Return (x, y) of the center of cell containing provided text 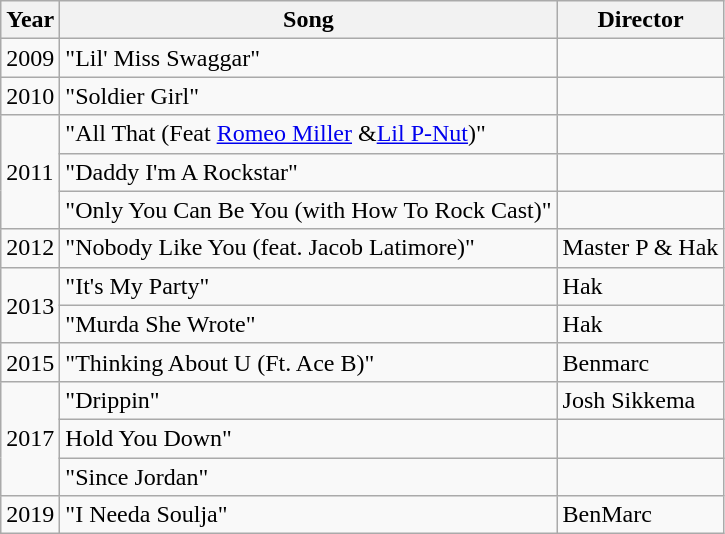
Year (30, 20)
"Thinking About U (Ft. Ace B)" (308, 362)
"All That (Feat Romeo Miller &Lil P-Nut)" (308, 134)
2013 (30, 305)
Benmarc (640, 362)
2015 (30, 362)
2010 (30, 96)
"Drippin" (308, 400)
"Only You Can Be You (with How To Rock Cast)" (308, 210)
Song (308, 20)
2009 (30, 58)
2012 (30, 248)
"I Needa Soulja" (308, 515)
"Lil' Miss Swaggar" (308, 58)
"Daddy I'm A Rockstar" (308, 172)
Josh Sikkema (640, 400)
BenMarc (640, 515)
"It's My Party" (308, 286)
"Nobody Like You (feat. Jacob Latimore)" (308, 248)
"Since Jordan" (308, 477)
Director (640, 20)
2011 (30, 172)
"Murda She Wrote" (308, 324)
Hold You Down" (308, 438)
"Soldier Girl" (308, 96)
Master P & Hak (640, 248)
2017 (30, 438)
2019 (30, 515)
